Search for the cell housing the specified text and yield its (X, Y) center coordinate. 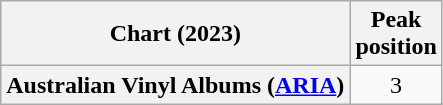
Chart (2023) (176, 34)
Australian Vinyl Albums (ARIA) (176, 85)
Peakposition (396, 34)
3 (396, 85)
